Find where the given text appears and provide that cell's center as [x, y] coordinate. 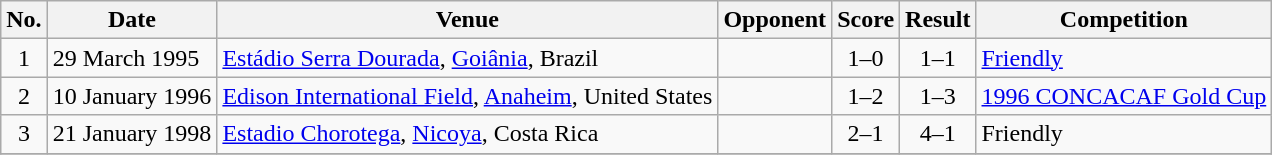
21 January 1998 [132, 134]
Opponent [775, 20]
2 [24, 96]
Edison International Field, Anaheim, United States [468, 96]
Estadio Chorotega, Nicoya, Costa Rica [468, 134]
1996 CONCACAF Gold Cup [1124, 96]
Venue [468, 20]
Estádio Serra Dourada, Goiânia, Brazil [468, 58]
1–3 [938, 96]
Date [132, 20]
3 [24, 134]
1–0 [866, 58]
1–2 [866, 96]
1 [24, 58]
Result [938, 20]
4–1 [938, 134]
2–1 [866, 134]
Score [866, 20]
10 January 1996 [132, 96]
29 March 1995 [132, 58]
No. [24, 20]
1–1 [938, 58]
Competition [1124, 20]
